Return the [x, y] coordinate for the center point of the cell that contains the specified text.  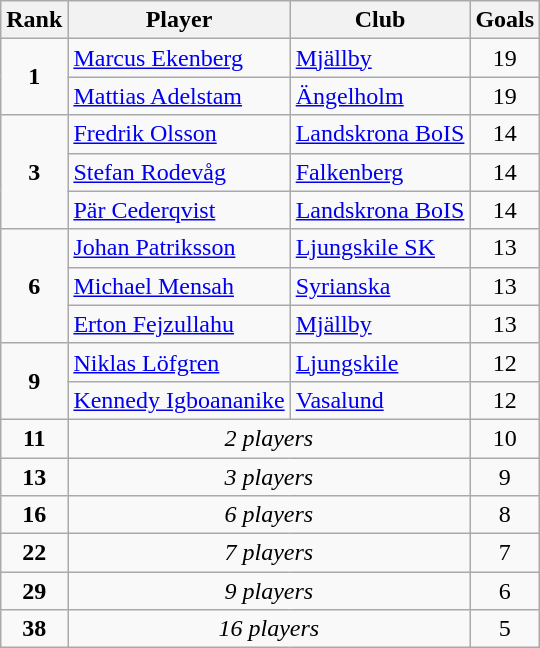
22 [34, 553]
Niklas Löfgren [179, 362]
29 [34, 591]
3 [34, 172]
Ljungskile [380, 362]
Falkenberg [380, 172]
6 players [269, 515]
16 players [269, 629]
Club [380, 20]
Erton Fejzullahu [179, 324]
7 [505, 553]
Fredrik Olsson [179, 134]
Vasalund [380, 400]
Player [179, 20]
Michael Mensah [179, 286]
Goals [505, 20]
9 players [269, 591]
Stefan Rodevåg [179, 172]
Pär Cederqvist [179, 210]
Syrianska [380, 286]
16 [34, 515]
8 [505, 515]
5 [505, 629]
Johan Patriksson [179, 248]
1 [34, 77]
10 [505, 438]
11 [34, 438]
38 [34, 629]
Ängelholm [380, 96]
Ljungskile SK [380, 248]
2 players [269, 438]
7 players [269, 553]
Kennedy Igboananike [179, 400]
Rank [34, 20]
Marcus Ekenberg [179, 58]
3 players [269, 477]
Mattias Adelstam [179, 96]
